Capture the cell that displays the provided text and extract its [X, Y] central coordinate. 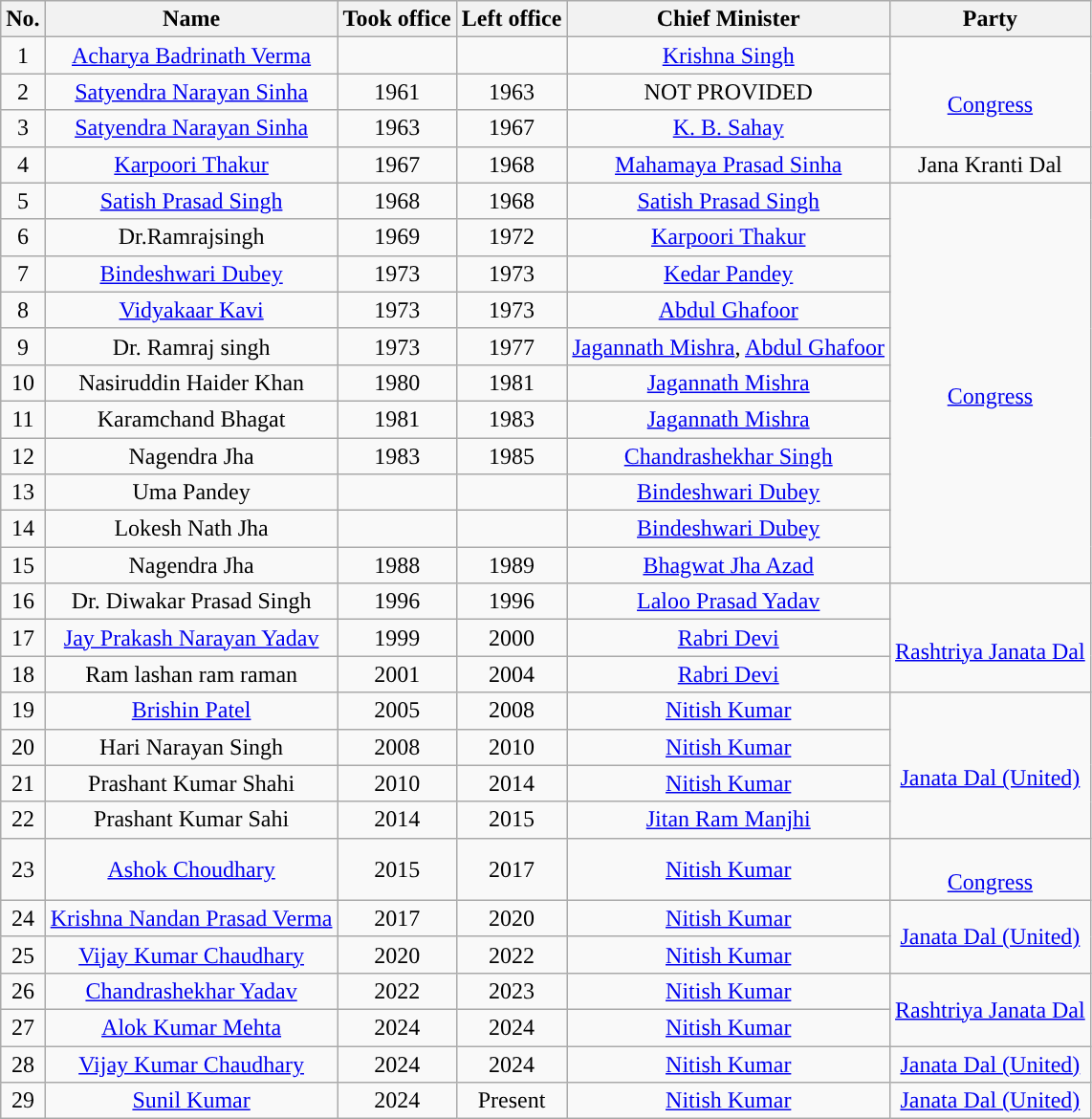
Jana Kranti Dal [991, 165]
20 [23, 747]
5 [23, 201]
Acharya Badrinath Verma [191, 55]
2 [23, 92]
Abdul Ghafoor [729, 310]
Krishna Nandan Prasad Verma [191, 918]
Jitan Ram Manjhi [729, 820]
7 [23, 274]
Ram lashan ram raman [191, 674]
1977 [512, 346]
Hari Narayan Singh [191, 747]
26 [23, 991]
4 [23, 165]
19 [23, 711]
Prashant Kumar Sahi [191, 820]
10 [23, 383]
1 [23, 55]
Dr. Diwakar Prasad Singh [191, 602]
1988 [397, 565]
2023 [512, 991]
Chandrashekhar Singh [729, 456]
Name [191, 19]
1985 [512, 456]
Chandrashekhar Yadav [191, 991]
Bhagwat Jha Azad [729, 565]
2004 [512, 674]
24 [23, 918]
Prashant Kumar Shahi [191, 783]
14 [23, 529]
1969 [397, 237]
Dr. Ramraj singh [191, 346]
Krishna Singh [729, 55]
Uma Pandey [191, 493]
23 [23, 868]
Laloo Prasad Yadav [729, 602]
1961 [397, 92]
Vidyakaar Kavi [191, 310]
12 [23, 456]
21 [23, 783]
1999 [397, 638]
2000 [512, 638]
1980 [397, 383]
Sunil Kumar [191, 1101]
17 [23, 638]
3 [23, 128]
Karamchand Bhagat [191, 419]
27 [23, 1027]
NOT PROVIDED [729, 92]
15 [23, 565]
Brishin Patel [191, 711]
1989 [512, 565]
Dr.Ramrajsingh [191, 237]
1972 [512, 237]
25 [23, 954]
2001 [397, 674]
Alok Kumar Mehta [191, 1027]
22 [23, 820]
Ashok Choudhary [191, 868]
29 [23, 1101]
Jagannath Mishra, Abdul Ghafoor [729, 346]
18 [23, 674]
11 [23, 419]
Mahamaya Prasad Sinha [729, 165]
2005 [397, 711]
Lokesh Nath Jha [191, 529]
Kedar Pandey [729, 274]
Left office [512, 19]
13 [23, 493]
6 [23, 237]
Nasiruddin Haider Khan [191, 383]
9 [23, 346]
16 [23, 602]
Jay Prakash Narayan Yadav [191, 638]
28 [23, 1064]
K. B. Sahay [729, 128]
Present [512, 1101]
Party [991, 19]
No. [23, 19]
Chief Minister [729, 19]
8 [23, 310]
Took office [397, 19]
